Search for the cell housing the specified text and yield its [X, Y] center coordinate. 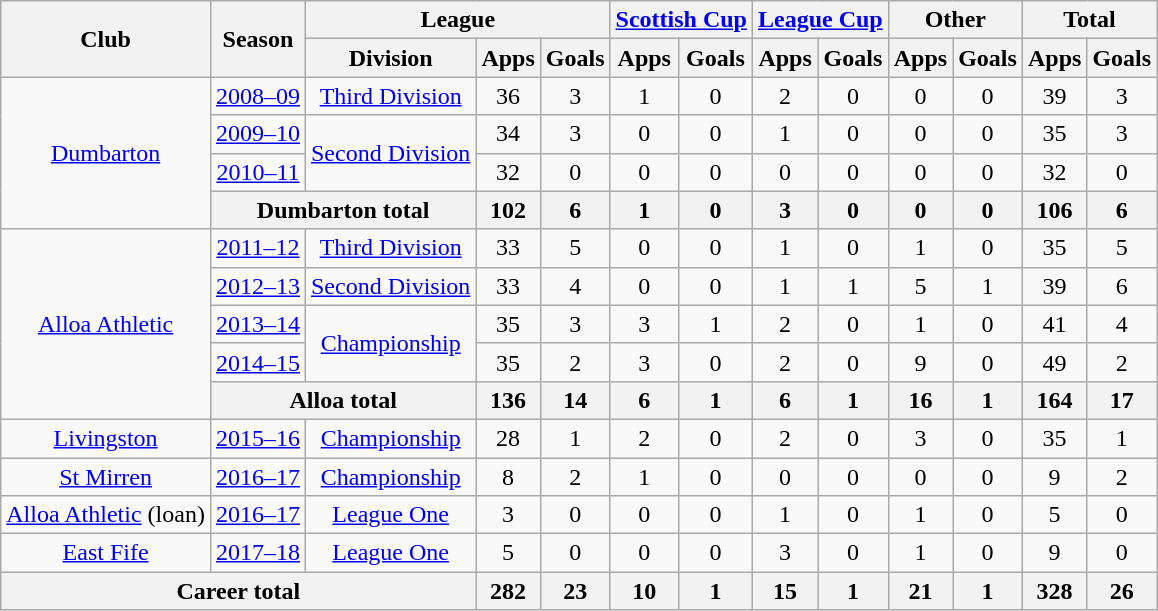
49 [1054, 362]
41 [1054, 324]
Season [258, 39]
26 [1122, 591]
17 [1122, 400]
League Cup [820, 20]
2010–11 [258, 172]
2015–16 [258, 438]
106 [1054, 210]
282 [508, 591]
15 [784, 591]
League [458, 20]
136 [508, 400]
Career total [238, 591]
Total [1089, 20]
Dumbarton total [342, 210]
St Mirren [106, 477]
102 [508, 210]
8 [508, 477]
Alloa total [342, 400]
10 [644, 591]
16 [920, 400]
28 [508, 438]
East Fife [106, 553]
34 [508, 134]
Dumbarton [106, 153]
Livingston [106, 438]
2013–14 [258, 324]
Alloa Athletic (loan) [106, 515]
2008–09 [258, 96]
2012–13 [258, 286]
2017–18 [258, 553]
21 [920, 591]
Alloa Athletic [106, 324]
36 [508, 96]
164 [1054, 400]
23 [575, 591]
2009–10 [258, 134]
2011–12 [258, 248]
Division [390, 58]
328 [1054, 591]
Club [106, 39]
Scottish Cup [681, 20]
14 [575, 400]
Other [955, 20]
2014–15 [258, 362]
